Pinpoint the cell where the given text exists, returning its (X, Y) midpoint coordinate. 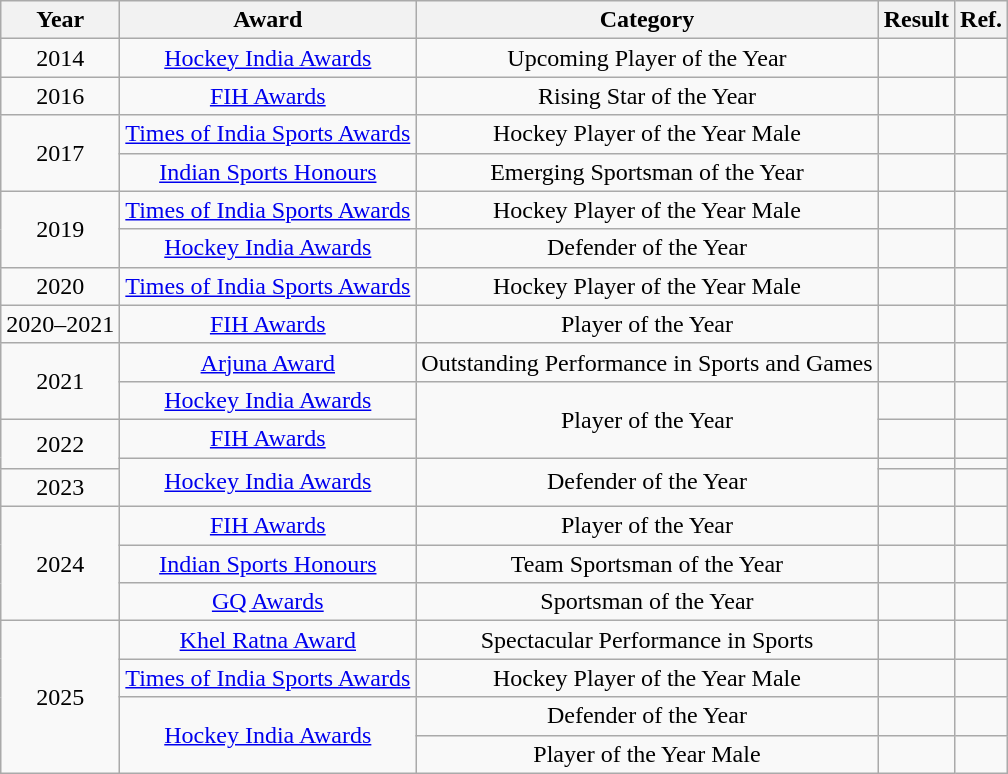
Year (60, 20)
Rising Star of the Year (647, 96)
Ref. (982, 20)
Arjuna Award (268, 362)
2020 (60, 286)
Sportsman of the Year (647, 602)
2020–2021 (60, 324)
2017 (60, 153)
2022 (60, 444)
Category (647, 20)
2021 (60, 381)
2019 (60, 229)
Award (268, 20)
2016 (60, 96)
Spectacular Performance in Sports (647, 640)
Upcoming Player of the Year (647, 58)
Result (916, 20)
GQ Awards (268, 602)
Khel Ratna Award (268, 640)
Team Sportsman of the Year (647, 564)
Outstanding Performance in Sports and Games (647, 362)
2024 (60, 564)
Emerging Sportsman of the Year (647, 172)
2023 (60, 488)
2014 (60, 58)
Player of the Year Male (647, 754)
2025 (60, 697)
